Detect which cell encompasses the target text, then output its [x, y] center coordinate. 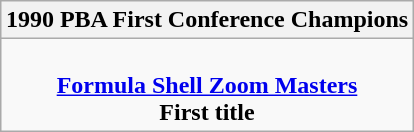
Formula Shell Zoom Masters First title [206, 85]
1990 PBA First Conference Champions [206, 20]
